Detect which cell encompasses the target text, then output its (X, Y) center coordinate. 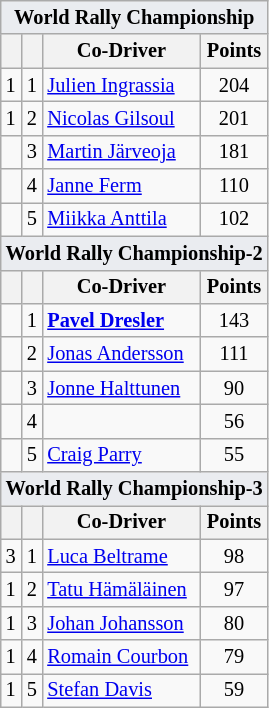
World Rally Championship-3 (134, 489)
181 (234, 152)
111 (234, 354)
90 (234, 388)
World Rally Championship (134, 17)
Craig Parry (121, 455)
Stefan Davis (121, 690)
Pavel Dresler (121, 320)
59 (234, 690)
Janne Ferm (121, 186)
Nicolas Gilsoul (121, 118)
Johan Johansson (121, 623)
80 (234, 623)
Jonne Halttunen (121, 388)
55 (234, 455)
Tatu Hämäläinen (121, 589)
204 (234, 85)
Julien Ingrassia (121, 85)
Martin Järveoja (121, 152)
Jonas Andersson (121, 354)
110 (234, 186)
102 (234, 219)
World Rally Championship-2 (134, 253)
97 (234, 589)
Miikka Anttila (121, 219)
201 (234, 118)
79 (234, 657)
Luca Beltrame (121, 556)
98 (234, 556)
56 (234, 421)
Romain Courbon (121, 657)
143 (234, 320)
